Capture the cell that displays the provided text and extract its (X, Y) central coordinate. 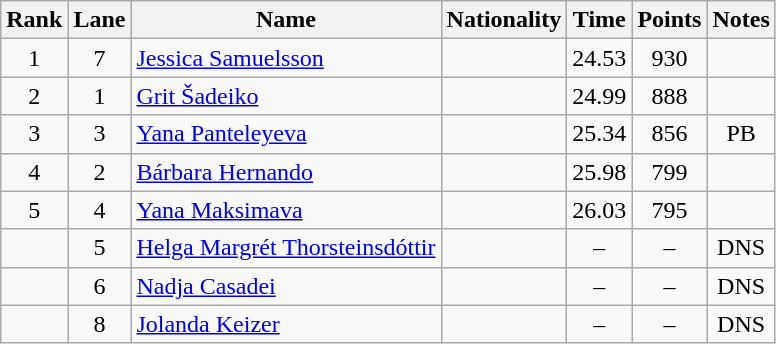
Yana Panteleyeva (286, 134)
Rank (34, 20)
Yana Maksimava (286, 210)
7 (100, 58)
795 (670, 210)
930 (670, 58)
Bárbara Hernando (286, 172)
Nationality (504, 20)
Name (286, 20)
6 (100, 286)
26.03 (600, 210)
Points (670, 20)
Lane (100, 20)
PB (741, 134)
Nadja Casadei (286, 286)
799 (670, 172)
25.98 (600, 172)
Jessica Samuelsson (286, 58)
8 (100, 324)
888 (670, 96)
856 (670, 134)
Jolanda Keizer (286, 324)
24.53 (600, 58)
25.34 (600, 134)
Helga Margrét Thorsteinsdóttir (286, 248)
24.99 (600, 96)
Notes (741, 20)
Grit Šadeiko (286, 96)
Time (600, 20)
